Return the (X, Y) coordinate for the center point of the cell that contains the specified text.  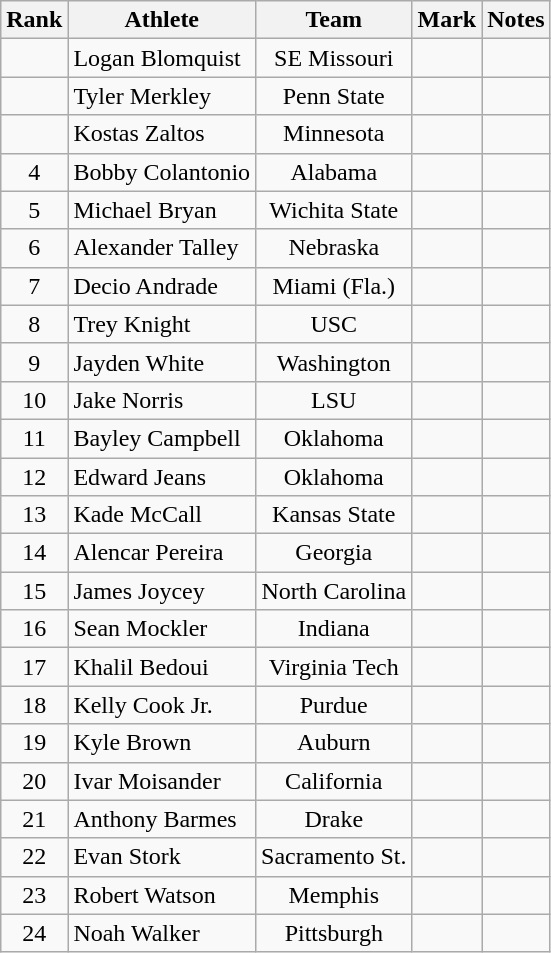
11 (34, 438)
12 (34, 477)
Kyle Brown (162, 743)
13 (34, 515)
LSU (334, 400)
Bayley Campbell (162, 438)
Kade McCall (162, 515)
9 (34, 362)
17 (34, 667)
6 (34, 248)
Nebraska (334, 248)
21 (34, 819)
Jayden White (162, 362)
Edward Jeans (162, 477)
Kelly Cook Jr. (162, 705)
5 (34, 210)
Minnesota (334, 134)
Georgia (334, 553)
Kostas Zaltos (162, 134)
7 (34, 286)
Virginia Tech (334, 667)
Bobby Colantonio (162, 172)
Sean Mockler (162, 629)
Noah Walker (162, 933)
Evan Stork (162, 857)
Alencar Pereira (162, 553)
Notes (516, 20)
Rank (34, 20)
23 (34, 895)
Miami (Fla.) (334, 286)
Jake Norris (162, 400)
Kansas State (334, 515)
24 (34, 933)
14 (34, 553)
Robert Watson (162, 895)
Drake (334, 819)
SE Missouri (334, 58)
Trey Knight (162, 324)
19 (34, 743)
North Carolina (334, 591)
Wichita State (334, 210)
Ivar Moisander (162, 781)
20 (34, 781)
Sacramento St. (334, 857)
Anthony Barmes (162, 819)
California (334, 781)
Washington (334, 362)
Purdue (334, 705)
22 (34, 857)
8 (34, 324)
Memphis (334, 895)
USC (334, 324)
Tyler Merkley (162, 96)
Penn State (334, 96)
Athlete (162, 20)
Pittsburgh (334, 933)
Team (334, 20)
Alabama (334, 172)
10 (34, 400)
Auburn (334, 743)
4 (34, 172)
15 (34, 591)
16 (34, 629)
Decio Andrade (162, 286)
Indiana (334, 629)
Khalil Bedoui (162, 667)
18 (34, 705)
James Joycey (162, 591)
Michael Bryan (162, 210)
Alexander Talley (162, 248)
Mark (447, 20)
Logan Blomquist (162, 58)
